Pinpoint the cell where the given text exists, returning its [x, y] midpoint coordinate. 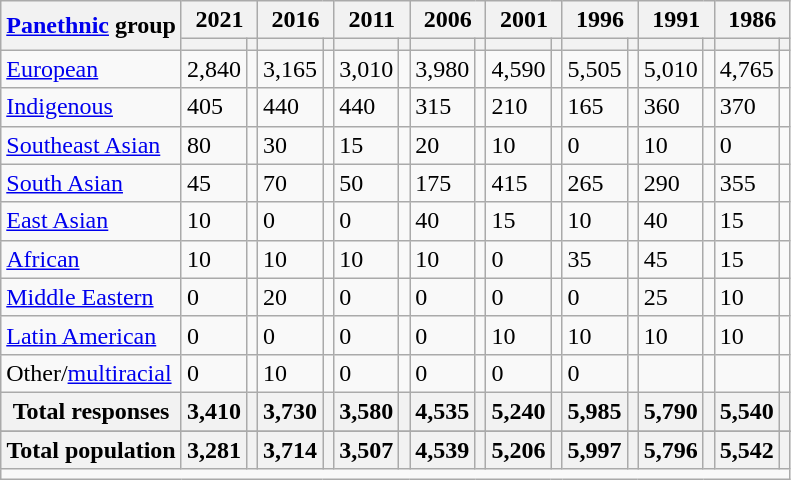
5,010 [670, 69]
30 [290, 145]
Other/multiracial [92, 373]
3,980 [442, 69]
290 [670, 183]
370 [746, 107]
5,505 [594, 69]
4,535 [442, 411]
4,539 [442, 449]
5,542 [746, 449]
5,997 [594, 449]
Latin American [92, 335]
South Asian [92, 183]
4,765 [746, 69]
70 [290, 183]
5,796 [670, 449]
210 [518, 107]
5,985 [594, 411]
25 [670, 297]
1986 [752, 20]
2001 [524, 20]
1991 [676, 20]
African [92, 259]
2006 [448, 20]
165 [594, 107]
2011 [372, 20]
5,240 [518, 411]
Indigenous [92, 107]
355 [746, 183]
175 [442, 183]
35 [594, 259]
2021 [219, 20]
Southeast Asian [92, 145]
415 [518, 183]
265 [594, 183]
3,507 [366, 449]
5,540 [746, 411]
2,840 [214, 69]
405 [214, 107]
5,790 [670, 411]
5,206 [518, 449]
3,281 [214, 449]
315 [442, 107]
3,165 [290, 69]
European [92, 69]
3,714 [290, 449]
Total responses [92, 411]
360 [670, 107]
East Asian [92, 221]
4,590 [518, 69]
50 [366, 183]
Total population [92, 449]
3,010 [366, 69]
Middle Eastern [92, 297]
1996 [600, 20]
Panethnic group [92, 26]
80 [214, 145]
3,730 [290, 411]
3,580 [366, 411]
2016 [296, 20]
3,410 [214, 411]
